Find where the given text appears and provide that cell's center as [x, y] coordinate. 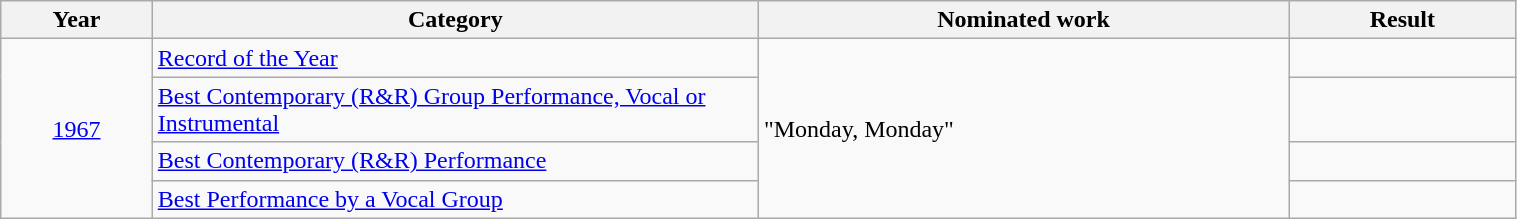
Category [455, 20]
1967 [77, 128]
Best Contemporary (R&R) Performance [455, 161]
"Monday, Monday" [1023, 128]
Best Performance by a Vocal Group [455, 199]
Best Contemporary (R&R) Group Performance, Vocal or Instrumental [455, 110]
Year [77, 20]
Nominated work [1023, 20]
Record of the Year [455, 58]
Result [1402, 20]
